Find where the given text appears and provide that cell's center as [x, y] coordinate. 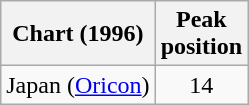
Chart (1996) [78, 34]
Japan (Oricon) [78, 85]
14 [201, 85]
Peakposition [201, 34]
